Return [X, Y] of the center of cell containing provided text 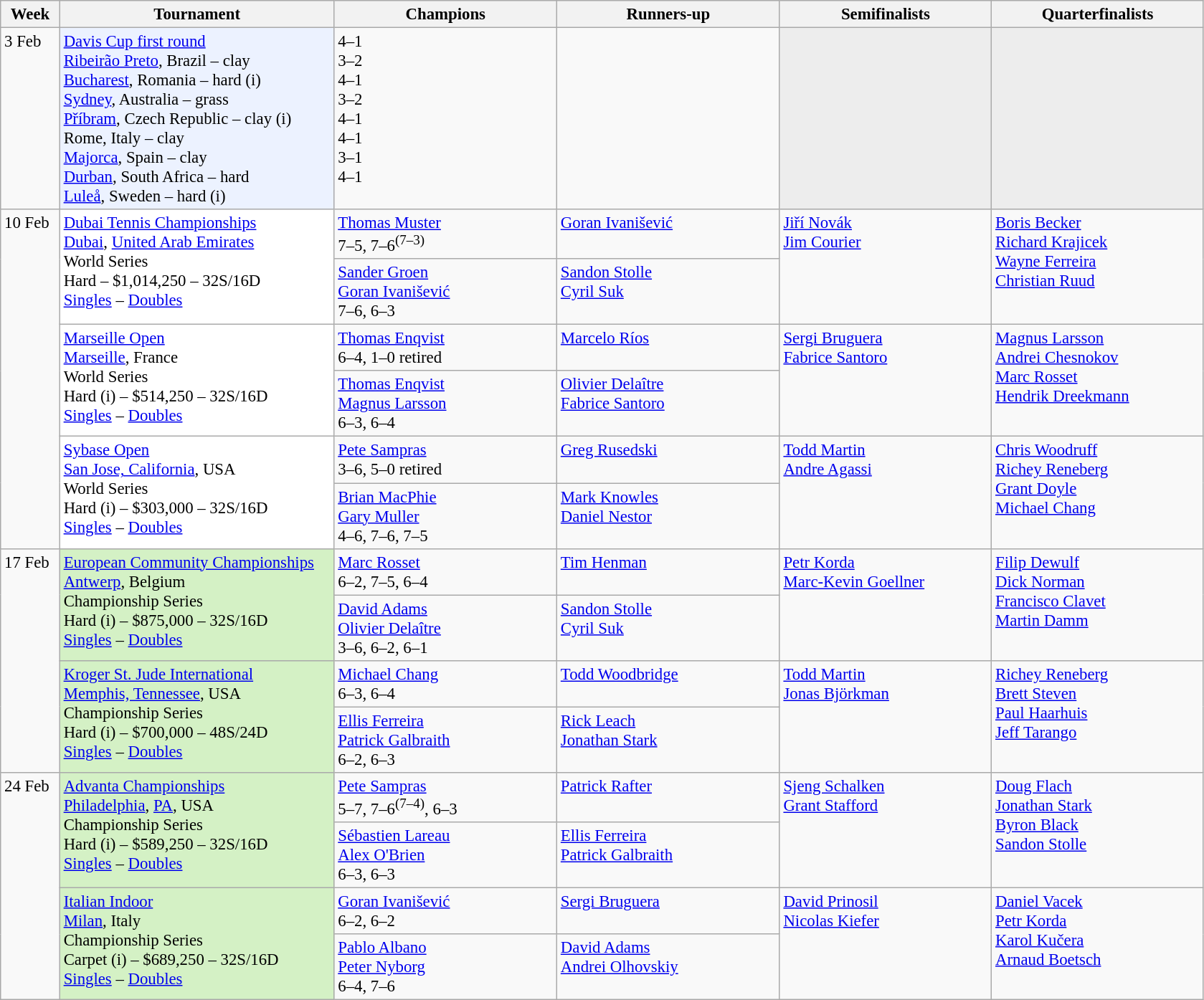
Thomas Enqvist 6–4, 1–0 retired [446, 348]
Sjeng Schalken Grant Stafford [886, 830]
Sébastien Lareau Alex O'Brien 6–3, 6–3 [446, 855]
Tim Henman [668, 572]
David Adams Olivier Delaître 3–6, 6–2, 6–1 [446, 628]
Sander Groen Goran Ivanišević 7–6, 6–3 [446, 292]
Runners-up [668, 14]
17 Feb [30, 660]
Sergi Bruguera Fabrice Santoro [886, 381]
Advanta ChampionshipsPhiladelphia, PA, USAChampionship SeriesHard (i) – $589,250 – 32S/16D Singles – Doubles [196, 830]
Greg Rusedski [668, 460]
Rick Leach Jonathan Stark [668, 740]
Boris Becker Richard Krajicek Wayne Ferreira Christian Ruud [1098, 267]
Tournament [196, 14]
Todd Woodbridge [668, 684]
Champions [446, 14]
Olivier Delaître Fabrice Santoro [668, 404]
Michael Chang 6–3, 6–4 [446, 684]
Marc Rosset 6–2, 7–5, 6–4 [446, 572]
Goran Ivanišević 6–2, 6–2 [446, 910]
Pablo Albano Peter Nyborg 6–4, 7–6 [446, 967]
Pete Sampras 3–6, 5–0 retired [446, 460]
Marseille OpenMarseille, FranceWorld SeriesHard (i) – $514,250 – 32S/16D Singles – Doubles [196, 381]
European Community ChampionshipsAntwerp, BelgiumChampionship SeriesHard (i) – $875,000 – 32S/16D Singles – Doubles [196, 604]
Italian IndoorMilan, ItalyChampionship SeriesCarpet (i) – $689,250 – 32S/16D Singles – Doubles [196, 943]
Sybase OpenSan Jose, California, USAWorld SeriesHard (i) – $303,000 – 32S/16D Singles – Doubles [196, 492]
Magnus Larsson Andrei Chesnokov Marc Rosset Hendrik Dreekmann [1098, 381]
Filip Dewulf Dick Norman Francisco Clavet Martin Damm [1098, 604]
Thomas Enqvist Magnus Larsson 6–3, 6–4 [446, 404]
Todd Martin Andre Agassi [886, 492]
Petr Korda Marc-Kevin Goellner [886, 604]
Ellis Ferreira Patrick Galbraith [668, 855]
Dubai Tennis ChampionshipsDubai, United Arab EmiratesWorld SeriesHard – $1,014,250 – 32S/16D Singles – Doubles [196, 267]
Brian MacPhie Gary Muller 4–6, 7–6, 7–5 [446, 516]
David Prinosil Nicolas Kiefer [886, 943]
3 Feb [30, 119]
Kroger St. Jude InternationalMemphis, Tennessee, USAChampionship SeriesHard (i) – $700,000 – 48S/24D Singles – Doubles [196, 716]
Chris Woodruff Richey Reneberg Grant Doyle Michael Chang [1098, 492]
David Adams Andrei Olhovskiy [668, 967]
Quarterfinalists [1098, 14]
24 Feb [30, 886]
Todd Martin Jonas Björkman [886, 716]
Doug Flach Jonathan Stark Byron Black Sandon Stolle [1098, 830]
10 Feb [30, 378]
Daniel Vacek Petr Korda Karol Kučera Arnaud Boetsch [1098, 943]
Ellis Ferreira Patrick Galbraith 6–2, 6–3 [446, 740]
Semifinalists [886, 14]
Marcelo Ríos [668, 348]
Thomas Muster 7–5, 7–6(7–3) [446, 234]
Sergi Bruguera [668, 910]
Jiří Novák Jim Courier [886, 267]
4–1 3–2 4–1 3–2 4–1 4–1 3–1 4–1 [446, 119]
Richey Reneberg Brett Steven Paul Haarhuis Jeff Tarango [1098, 716]
Week [30, 14]
Goran Ivanišević [668, 234]
Patrick Rafter [668, 797]
Pete Sampras 5–7, 7–6(7–4), 6–3 [446, 797]
Mark Knowles Daniel Nestor [668, 516]
